Scan for the cell matching the given text and deliver its (X, Y) coordinate at center. 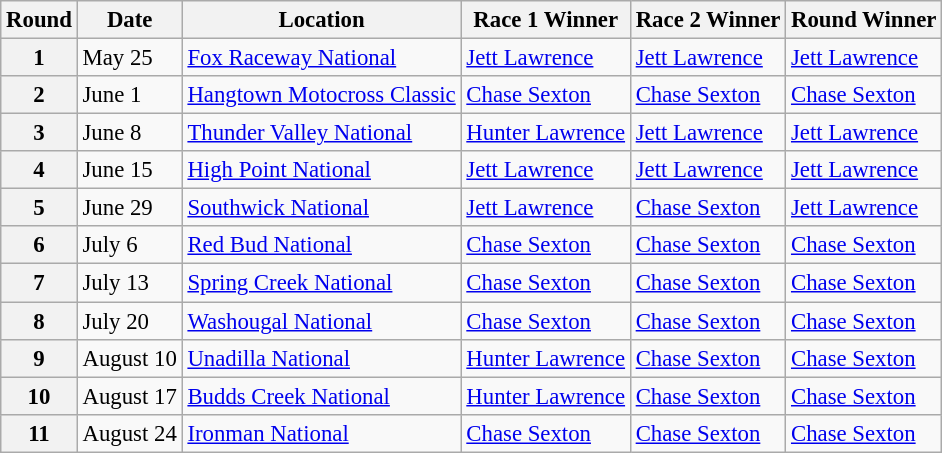
11 (39, 433)
Spring Creek National (322, 283)
Red Bud National (322, 245)
5 (39, 208)
June 8 (130, 133)
6 (39, 245)
May 25 (130, 58)
Round Winner (864, 20)
Fox Raceway National (322, 58)
High Point National (322, 170)
Race 2 Winner (708, 20)
July 13 (130, 283)
June 15 (130, 170)
Location (322, 20)
10 (39, 396)
Race 1 Winner (546, 20)
June 1 (130, 95)
9 (39, 358)
Thunder Valley National (322, 133)
Washougal National (322, 321)
July 6 (130, 245)
Round (39, 20)
8 (39, 321)
Unadilla National (322, 358)
August 10 (130, 358)
Southwick National (322, 208)
7 (39, 283)
August 17 (130, 396)
Ironman National (322, 433)
2 (39, 95)
July 20 (130, 321)
Budds Creek National (322, 396)
Hangtown Motocross Classic (322, 95)
3 (39, 133)
1 (39, 58)
August 24 (130, 433)
June 29 (130, 208)
4 (39, 170)
Date (130, 20)
